Output the [X, Y] coordinate of the center of the cell containing the given text.  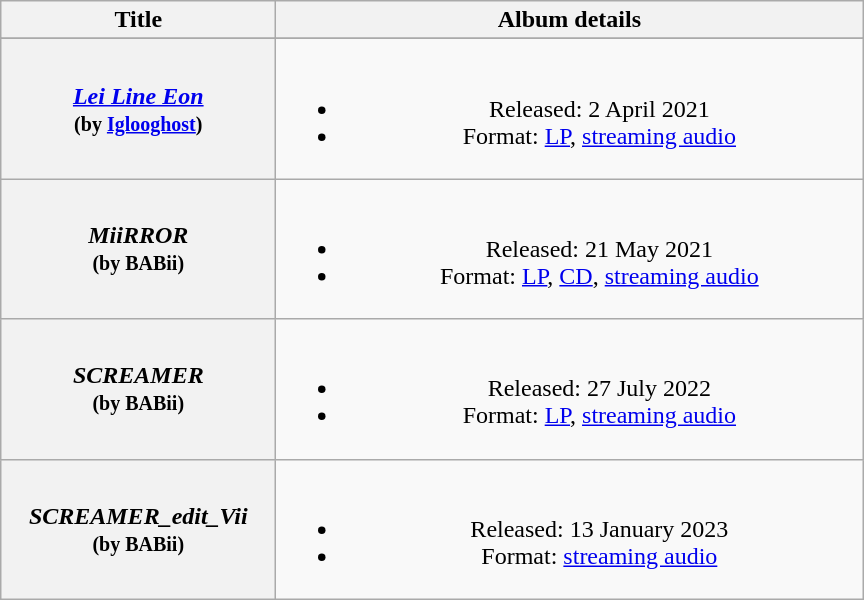
SCREAMER(by BABii) [138, 389]
Released: 21 May 2021Format: LP, CD, streaming audio [570, 249]
Released: 27 July 2022Format: LP, streaming audio [570, 389]
Lei Line Eon(by Iglooghost) [138, 109]
Title [138, 20]
Released: 2 April 2021Format: LP, streaming audio [570, 109]
MiiRROR(by BABii) [138, 249]
SCREAMER_edit_Vii(by BABii) [138, 529]
Released: 13 January 2023Format: streaming audio [570, 529]
Album details [570, 20]
